Output the (X, Y) coordinate of the center of the cell containing the given text.  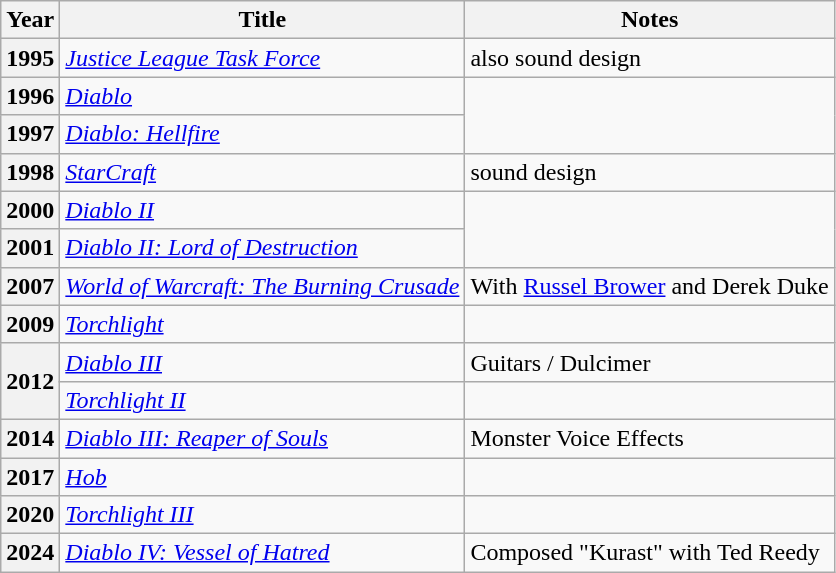
Justice League Task Force (262, 58)
Monster Voice Effects (650, 438)
Year (30, 20)
Diablo III: Reaper of Souls (262, 438)
2024 (30, 553)
Diablo II (262, 210)
StarCraft (262, 172)
Guitars / Dulcimer (650, 362)
Torchlight II (262, 400)
2001 (30, 248)
1995 (30, 58)
sound design (650, 172)
2007 (30, 286)
Notes (650, 20)
2014 (30, 438)
Torchlight (262, 324)
World of Warcraft: The Burning Crusade (262, 286)
Diablo IV: Vessel of Hatred (262, 553)
Hob (262, 477)
also sound design (650, 58)
2000 (30, 210)
1996 (30, 96)
2020 (30, 515)
1998 (30, 172)
Composed "Kurast" with Ted Reedy (650, 553)
Torchlight III (262, 515)
Diablo (262, 96)
Title (262, 20)
2009 (30, 324)
Diablo: Hellfire (262, 134)
2017 (30, 477)
2012 (30, 381)
With Russel Brower and Derek Duke (650, 286)
1997 (30, 134)
Diablo III (262, 362)
Diablo II: Lord of Destruction (262, 248)
